For the text-containing cell, return its midpoint in (x, y) coordinate format. 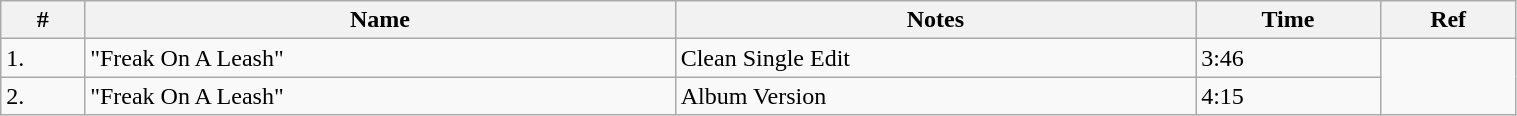
Notes (936, 20)
Ref (1448, 20)
2. (43, 96)
Time (1288, 20)
Name (380, 20)
3:46 (1288, 58)
Clean Single Edit (936, 58)
1. (43, 58)
4:15 (1288, 96)
Album Version (936, 96)
# (43, 20)
